Output the [x, y] coordinate of the center of the cell containing the given text.  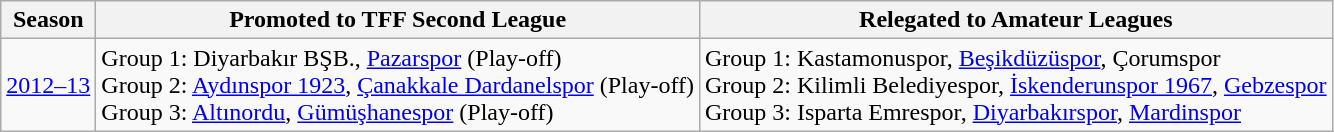
Group 1: Diyarbakır BŞB., Pazarspor (Play-off) Group 2: Aydınspor 1923, Çanakkale Dardanelspor (Play-off)Group 3: Altınordu, Gümüşhanespor (Play-off) [398, 85]
Relegated to Amateur Leagues [1016, 20]
Promoted to TFF Second League [398, 20]
Season [48, 20]
2012–13 [48, 85]
